For the text-containing cell, return its midpoint in (x, y) coordinate format. 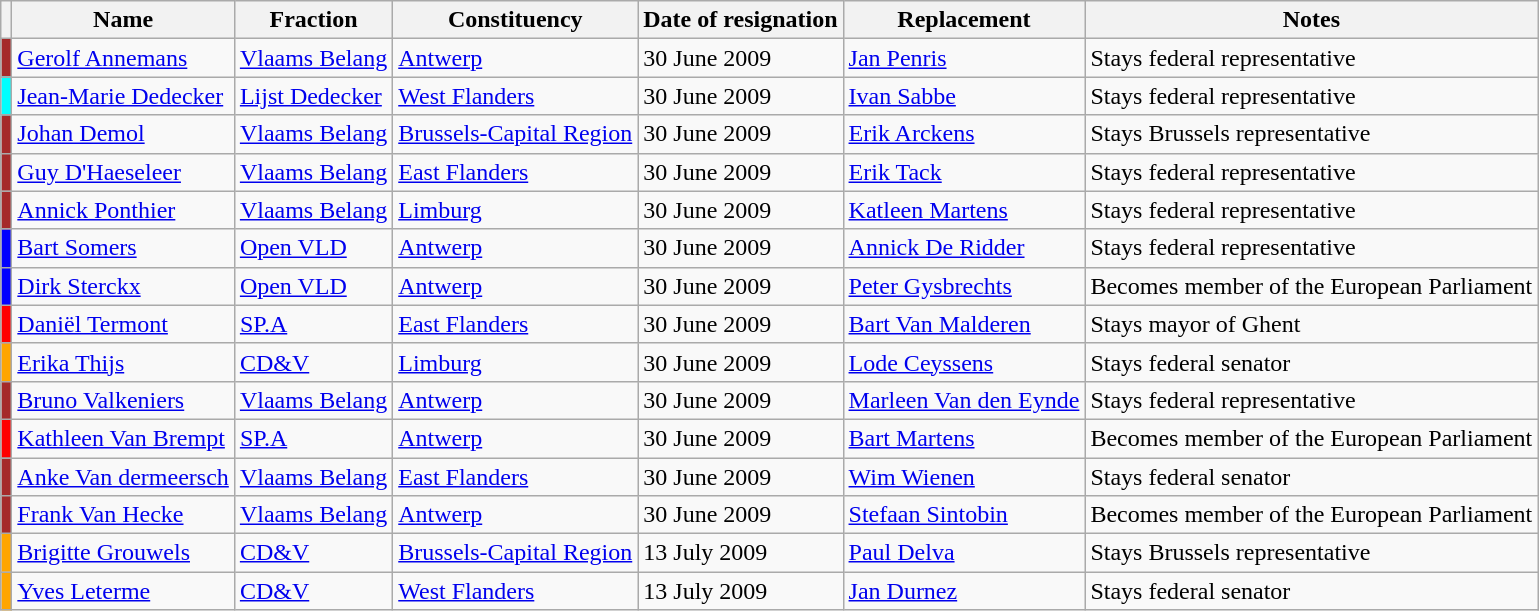
Johan Demol (124, 134)
Annick De Ridder (964, 248)
Erika Thijs (124, 362)
Name (124, 20)
Ivan Sabbe (964, 96)
Kathleen Van Brempt (124, 438)
Marleen Van den Eynde (964, 400)
Bruno Valkeniers (124, 400)
Constituency (516, 20)
Jan Penris (964, 58)
Jan Durnez (964, 591)
Bart Somers (124, 248)
Erik Tack (964, 172)
Fraction (313, 20)
Brigitte Grouwels (124, 553)
Date of resignation (740, 20)
Bart Martens (964, 438)
Bart Van Malderen (964, 324)
Anke Van dermeersch (124, 477)
Replacement (964, 20)
Paul Delva (964, 553)
Stefaan Sintobin (964, 515)
Wim Wienen (964, 477)
Peter Gysbrechts (964, 286)
Notes (1312, 20)
Katleen Martens (964, 210)
Lijst Dedecker (313, 96)
Guy D'Haeseleer (124, 172)
Frank Van Hecke (124, 515)
Daniël Termont (124, 324)
Lode Ceyssens (964, 362)
Jean-Marie Dedecker (124, 96)
Dirk Sterckx (124, 286)
Gerolf Annemans (124, 58)
Yves Leterme (124, 591)
Erik Arckens (964, 134)
Stays mayor of Ghent (1312, 324)
Annick Ponthier (124, 210)
